Extract the [x, y] coordinate from the center of the cell holding the provided text.  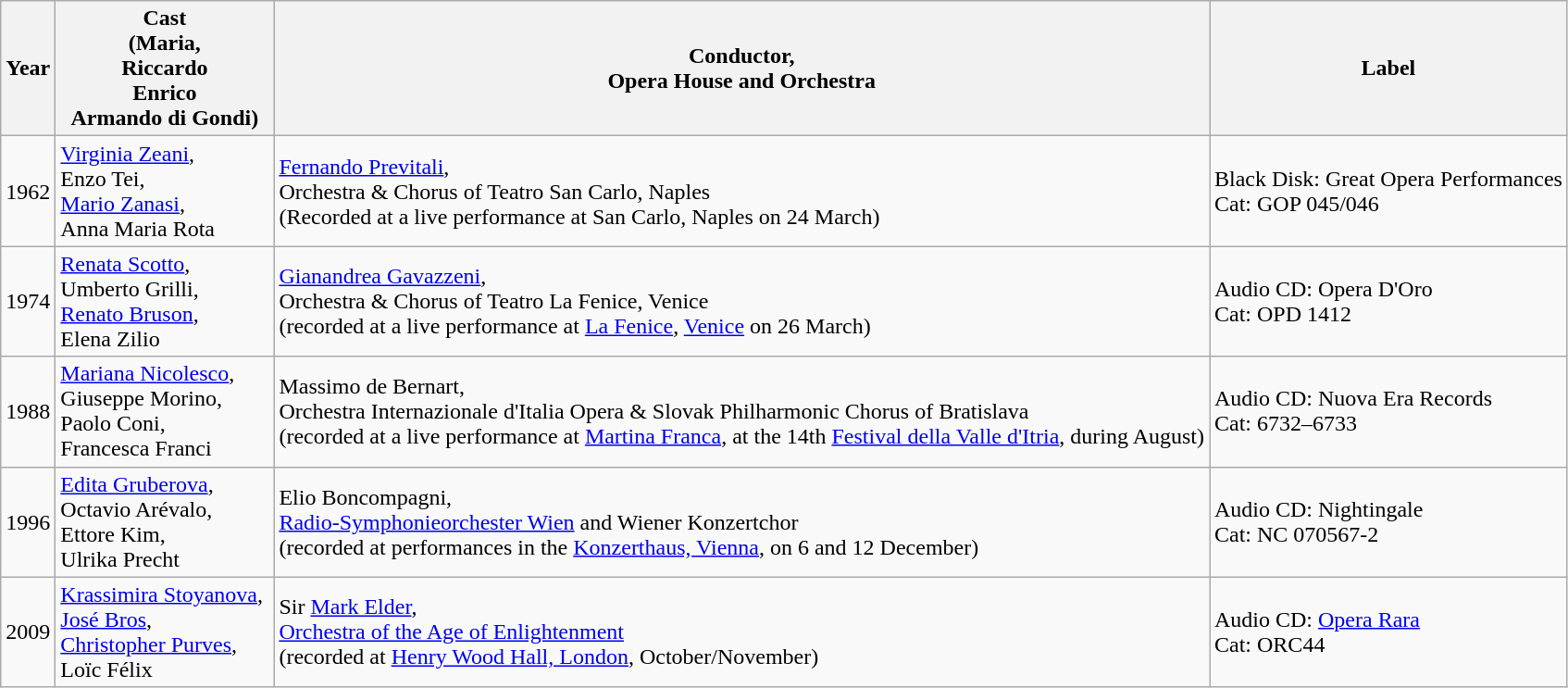
Elio Boncompagni,Radio-Symphonieorchester Wien and Wiener Konzertchor(recorded at performances in the Konzerthaus, Vienna, on 6 and 12 December) [742, 522]
1996 [28, 522]
Audio CD: Opera D'OroCat: OPD 1412 [1388, 302]
1962 [28, 191]
Krassimira Stoyanova,José Bros,Christopher Purves,Loïc Félix [165, 632]
Sir Mark Elder,Orchestra of the Age of Enlightenment(recorded at Henry Wood Hall, London, October/November) [742, 632]
2009 [28, 632]
Edita Gruberova,Octavio Arévalo,Ettore Kim,Ulrika Precht [165, 522]
Audio CD: Nuova Era RecordsCat: 6732–6733 [1388, 411]
Year [28, 69]
Cast (Maria,RiccardoEnricoArmando di Gondi) [165, 69]
Audio CD: Opera RaraCat: ORC44 [1388, 632]
1988 [28, 411]
Black Disk: Great Opera PerformancesCat: GOP 045/046 [1388, 191]
Label [1388, 69]
Fernando Previtali,Orchestra & Chorus of Teatro San Carlo, Naples(Recorded at a live performance at San Carlo, Naples on 24 March) [742, 191]
Renata Scotto,Umberto Grilli,Renato Bruson,Elena Zilio [165, 302]
Conductor,Opera House and Orchestra [742, 69]
1974 [28, 302]
Virginia Zeani,Enzo Tei,Mario Zanasi,Anna Maria Rota [165, 191]
Audio CD: NightingaleCat: NC 070567-2 [1388, 522]
Gianandrea Gavazzeni,Orchestra & Chorus of Teatro La Fenice, Venice(recorded at a live performance at La Fenice, Venice on 26 March) [742, 302]
Mariana Nicolesco,Giuseppe Morino,Paolo Coni,Francesca Franci [165, 411]
